Return [X, Y] of the center of cell containing provided text 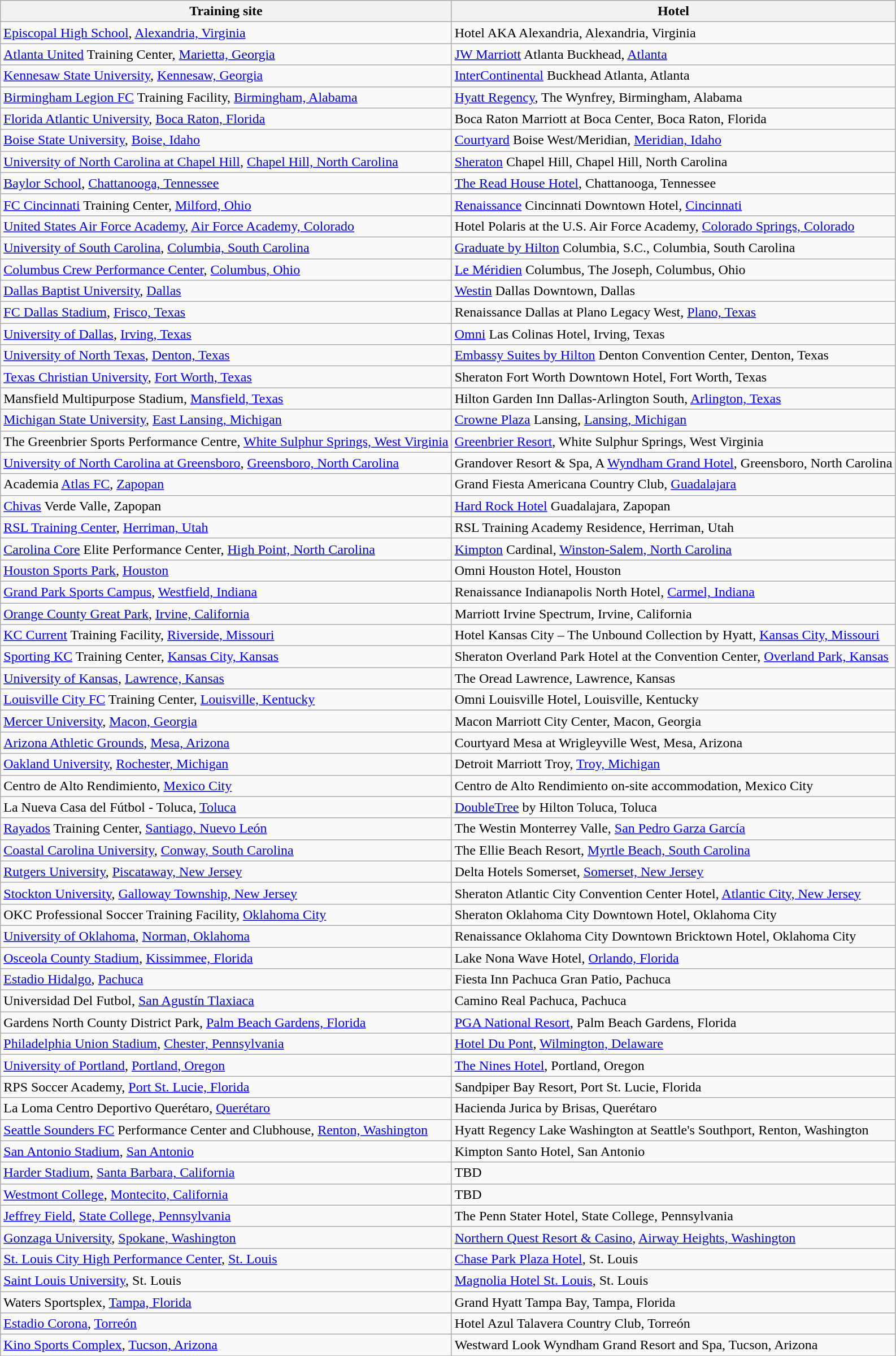
Philadelphia Union Stadium, Chester, Pennsylvania [226, 1044]
Detroit Marriott Troy, Troy, Michigan [673, 764]
Hotel [673, 11]
Delta Hotels Somerset, Somerset, New Jersey [673, 872]
Marriott Irvine Spectrum, Irvine, California [673, 613]
Gonzaga University, Spokane, Washington [226, 1237]
Orange County Great Park, Irvine, California [226, 613]
Osceola County Stadium, Kissimmee, Florida [226, 958]
Omni Las Colinas Hotel, Irving, Texas [673, 334]
Renaissance Indianapolis North Hotel, Carmel, Indiana [673, 592]
Sandpiper Bay Resort, Port St. Lucie, Florida [673, 1087]
The Penn Stater Hotel, State College, Pennsylvania [673, 1216]
Jeffrey Field, State College, Pennsylvania [226, 1216]
University of Dallas, Irving, Texas [226, 334]
Fiesta Inn Pachuca Gran Patio, Pachuca [673, 980]
The Oread Lawrence, Lawrence, Kansas [673, 678]
Westward Look Wyndham Grand Resort and Spa, Tucson, Arizona [673, 1345]
Saint Louis University, St. Louis [226, 1280]
Estadio Corona, Torreón [226, 1324]
Waters Sportsplex, Tampa, Florida [226, 1302]
Omni Louisville Hotel, Louisville, Kentucky [673, 700]
Boca Raton Marriott at Boca Center, Boca Raton, Florida [673, 119]
Sheraton Chapel Hill, Chapel Hill, North Carolina [673, 162]
Hotel AKA Alexandria, Alexandria, Virginia [673, 33]
Hotel Kansas City – The Unbound Collection by Hyatt, Kansas City, Missouri [673, 635]
San Antonio Stadium, San Antonio [226, 1151]
FC Dallas Stadium, Frisco, Texas [226, 313]
Chase Park Plaza Hotel, St. Louis [673, 1259]
Training site [226, 11]
Macon Marriott City Center, Macon, Georgia [673, 721]
Seattle Sounders FC Performance Center and Clubhouse, Renton, Washington [226, 1130]
La Loma Centro Deportivo Querétaro, Querétaro [226, 1108]
The Nines Hotel, Portland, Oregon [673, 1065]
Sheraton Atlantic City Convention Center Hotel, Atlantic City, New Jersey [673, 893]
St. Louis City High Performance Center, St. Louis [226, 1259]
Lake Nona Wave Hotel, Orlando, Florida [673, 958]
Sporting KC Training Center, Kansas City, Kansas [226, 657]
Estadio Hidalgo, Pachuca [226, 980]
Sheraton Overland Park Hotel at the Convention Center, Overland Park, Kansas [673, 657]
Hotel Azul Talavera Country Club, Torreón [673, 1324]
Kimpton Cardinal, Winston-Salem, North Carolina [673, 549]
Florida Atlantic University, Boca Raton, Florida [226, 119]
Michigan State University, East Lansing, Michigan [226, 420]
Episcopal High School, Alexandria, Virginia [226, 33]
University of Portland, Portland, Oregon [226, 1065]
Kino Sports Complex, Tucson, Arizona [226, 1345]
Centro de Alto Rendimiento, Mexico City [226, 786]
Atlanta United Training Center, Marietta, Georgia [226, 54]
Coastal Carolina University, Conway, South Carolina [226, 850]
Sheraton Oklahoma City Downtown Hotel, Oklahoma City [673, 915]
Baylor School, Chattanooga, Tennessee [226, 183]
Hotel Polaris at the U.S. Air Force Academy, Colorado Springs, Colorado [673, 226]
Houston Sports Park, Houston [226, 570]
Grand Park Sports Campus, Westfield, Indiana [226, 592]
Hilton Garden Inn Dallas-Arlington South, Arlington, Texas [673, 398]
Greenbrier Resort, White Sulphur Springs, West Virginia [673, 441]
RPS Soccer Academy, Port St. Lucie, Florida [226, 1087]
La Nueva Casa del Fútbol - Toluca, Toluca [226, 807]
Dallas Baptist University, Dallas [226, 291]
Hacienda Jurica by Brisas, Querétaro [673, 1108]
Carolina Core Elite Performance Center, High Point, North Carolina [226, 549]
Grandover Resort & Spa, A Wyndham Grand Hotel, Greensboro, North Carolina [673, 463]
University of North Texas, Denton, Texas [226, 356]
Hyatt Regency, The Wynfrey, Birmingham, Alabama [673, 97]
Westin Dallas Downtown, Dallas [673, 291]
Centro de Alto Rendimiento on-site accommodation, Mexico City [673, 786]
Hyatt Regency Lake Washington at Seattle's Southport, Renton, Washington [673, 1130]
University of Kansas, Lawrence, Kansas [226, 678]
Louisville City FC Training Center, Louisville, Kentucky [226, 700]
JW Marriott Atlanta Buckhead, Atlanta [673, 54]
University of Oklahoma, Norman, Oklahoma [226, 936]
Mercer University, Macon, Georgia [226, 721]
FC Cincinnati Training Center, Milford, Ohio [226, 205]
The Greenbrier Sports Performance Centre, White Sulphur Springs, West Virginia [226, 441]
Texas Christian University, Fort Worth, Texas [226, 377]
Hard Rock Hotel Guadalajara, Zapopan [673, 506]
Crowne Plaza Lansing, Lansing, Michigan [673, 420]
Rayados Training Center, Santiago, Nuevo León [226, 829]
Arizona Athletic Grounds, Mesa, Arizona [226, 743]
Westmont College, Montecito, California [226, 1194]
Courtyard Boise West/Meridian, Meridian, Idaho [673, 140]
Magnolia Hotel St. Louis, St. Louis [673, 1280]
Academia Atlas FC, Zapopan [226, 484]
Gardens North County District Park, Palm Beach Gardens, Florida [226, 1023]
Northern Quest Resort & Casino, Airway Heights, Washington [673, 1237]
PGA National Resort, Palm Beach Gardens, Florida [673, 1023]
Chivas Verde Valle, Zapopan [226, 506]
Graduate by Hilton Columbia, S.C., Columbia, South Carolina [673, 248]
Camino Real Pachuca, Pachuca [673, 1001]
RSL Training Academy Residence, Herriman, Utah [673, 527]
Omni Houston Hotel, Houston [673, 570]
Boise State University, Boise, Idaho [226, 140]
Stockton University, Galloway Township, New Jersey [226, 893]
Oakland University, Rochester, Michigan [226, 764]
University of North Carolina at Chapel Hill, Chapel Hill, North Carolina [226, 162]
Birmingham Legion FC Training Facility, Birmingham, Alabama [226, 97]
RSL Training Center, Herriman, Utah [226, 527]
The Westin Monterrey Valle, San Pedro Garza García [673, 829]
Grand Hyatt Tampa Bay, Tampa, Florida [673, 1302]
Renaissance Cincinnati Downtown Hotel, Cincinnati [673, 205]
Columbus Crew Performance Center, Columbus, Ohio [226, 270]
Universidad Del Futbol, San Agustín Tlaxiaca [226, 1001]
OKC Professional Soccer Training Facility, Oklahoma City [226, 915]
Hotel Du Pont, Wilmington, Delaware [673, 1044]
Harder Stadium, Santa Barbara, California [226, 1173]
DoubleTree by Hilton Toluca, Toluca [673, 807]
The Read House Hotel, Chattanooga, Tennessee [673, 183]
Kimpton Santo Hotel, San Antonio [673, 1151]
Renaissance Dallas at Plano Legacy West, Plano, Texas [673, 313]
University of North Carolina at Greensboro, Greensboro, North Carolina [226, 463]
University of South Carolina, Columbia, South Carolina [226, 248]
KC Current Training Facility, Riverside, Missouri [226, 635]
Embassy Suites by Hilton Denton Convention Center, Denton, Texas [673, 356]
InterContinental Buckhead Atlanta, Atlanta [673, 76]
Mansfield Multipurpose Stadium, Mansfield, Texas [226, 398]
The Ellie Beach Resort, Myrtle Beach, South Carolina [673, 850]
Sheraton Fort Worth Downtown Hotel, Fort Worth, Texas [673, 377]
United States Air Force Academy, Air Force Academy, Colorado [226, 226]
Courtyard Mesa at Wrigleyville West, Mesa, Arizona [673, 743]
Renaissance Oklahoma City Downtown Bricktown Hotel, Oklahoma City [673, 936]
Grand Fiesta Americana Country Club, Guadalajara [673, 484]
Rutgers University, Piscataway, New Jersey [226, 872]
Le Méridien Columbus, The Joseph, Columbus, Ohio [673, 270]
Kennesaw State University, Kennesaw, Georgia [226, 76]
